From the cell containing the given text, extract its center point as (X, Y) coordinate. 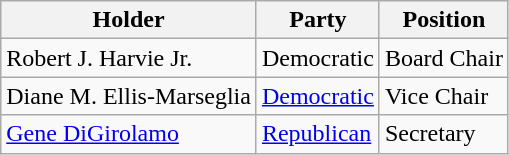
Party (318, 20)
Position (444, 20)
Robert J. Harvie Jr. (129, 58)
Vice Chair (444, 96)
Diane M. Ellis-Marseglia (129, 96)
Gene DiGirolamo (129, 134)
Board Chair (444, 58)
Holder (129, 20)
Secretary (444, 134)
Republican (318, 134)
